Determine the (X, Y) coordinate at the center of the cell enclosing the given text.  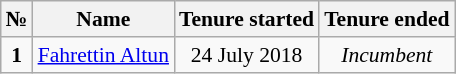
Tenure started (246, 19)
1 (17, 55)
Incumbent (386, 55)
№ (17, 19)
Tenure ended (386, 19)
Name (104, 19)
24 July 2018 (246, 55)
Fahrettin Altun (104, 55)
